Locate the cell with the specified text and output its [X, Y] center coordinate. 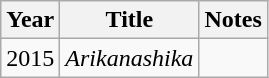
Title [130, 20]
2015 [30, 58]
Arikanashika [130, 58]
Notes [233, 20]
Year [30, 20]
